Locate the cell with the specified text and output its [x, y] center coordinate. 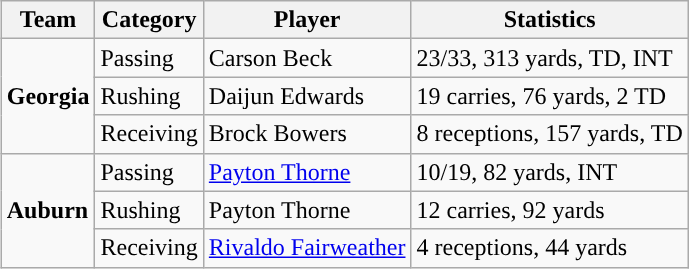
23/33, 313 yards, TD, INT [550, 58]
Rivaldo Fairweather [307, 248]
Brock Bowers [307, 134]
Statistics [550, 20]
Georgia [48, 96]
12 carries, 92 yards [550, 210]
Player [307, 20]
Category [149, 20]
Team [48, 20]
Carson Beck [307, 58]
19 carries, 76 yards, 2 TD [550, 96]
4 receptions, 44 yards [550, 248]
Auburn [48, 210]
10/19, 82 yards, INT [550, 172]
8 receptions, 157 yards, TD [550, 134]
Daijun Edwards [307, 96]
